Return the (x, y) coordinate for the center point of the cell that contains the specified text.  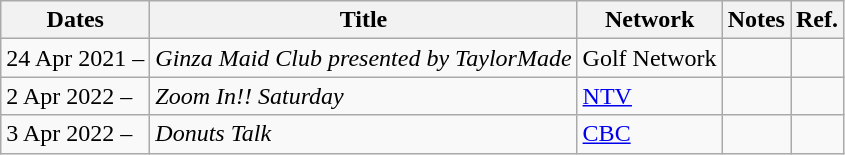
Ref. (816, 20)
Golf Network (650, 58)
Ginza Maid Club presented by TaylorMade (364, 58)
24 Apr 2021 – (76, 58)
Dates (76, 20)
3 Apr 2022 – (76, 134)
Title (364, 20)
NTV (650, 96)
2 Apr 2022 – (76, 96)
Notes (756, 20)
Network (650, 20)
Zoom In!! Saturday (364, 96)
Donuts Talk (364, 134)
CBC (650, 134)
